Pinpoint the cell where the given text exists, returning its (x, y) midpoint coordinate. 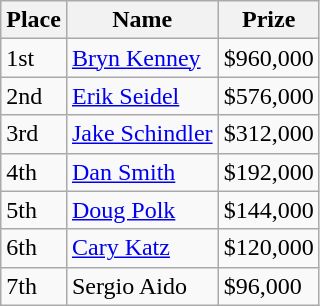
Sergio Aido (142, 286)
Name (142, 20)
$192,000 (268, 172)
Place (34, 20)
Bryn Kenney (142, 58)
Jake Schindler (142, 134)
Erik Seidel (142, 96)
$576,000 (268, 96)
Prize (268, 20)
$120,000 (268, 248)
$144,000 (268, 210)
$312,000 (268, 134)
5th (34, 210)
6th (34, 248)
4th (34, 172)
Doug Polk (142, 210)
7th (34, 286)
1st (34, 58)
$960,000 (268, 58)
3rd (34, 134)
Cary Katz (142, 248)
Dan Smith (142, 172)
$96,000 (268, 286)
2nd (34, 96)
